Find where the given text appears and provide that cell's center as (x, y) coordinate. 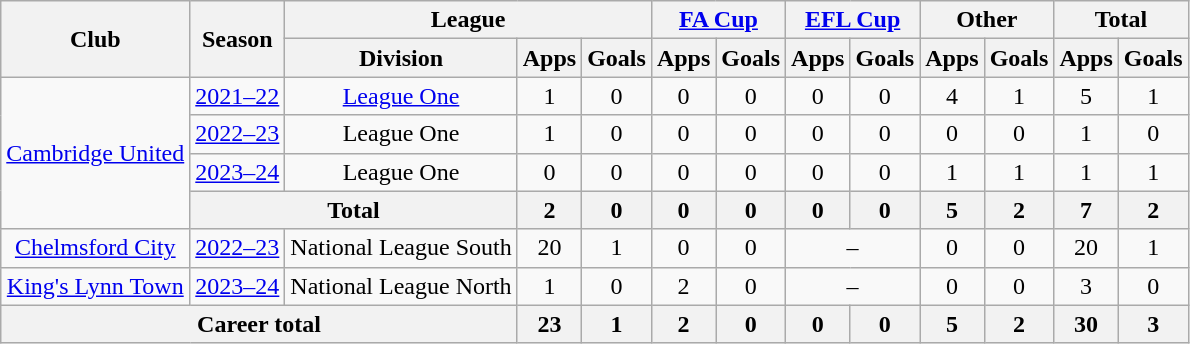
4 (952, 96)
30 (1086, 324)
23 (549, 324)
Chelmsford City (96, 248)
League (468, 20)
EFL Cup (853, 20)
FA Cup (718, 20)
Club (96, 39)
Cambridge United (96, 153)
2021–22 (238, 96)
Career total (259, 324)
National League North (401, 286)
Division (401, 58)
7 (1086, 210)
King's Lynn Town (96, 286)
Other (987, 20)
Season (238, 39)
National League South (401, 248)
